Determine the (X, Y) coordinate at the center of the cell enclosing the given text.  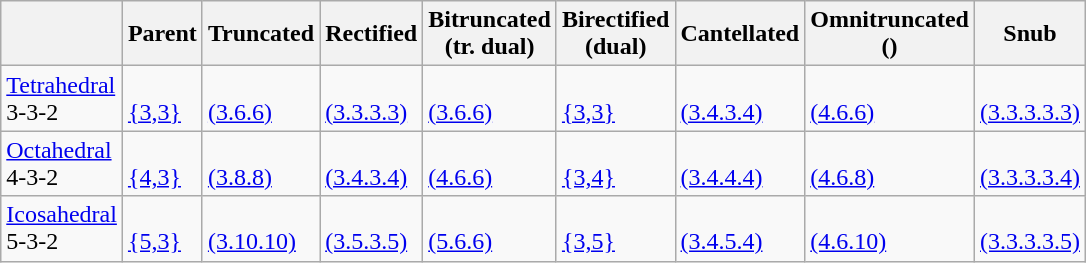
(3.3.3.3.3) (1030, 98)
(5.6.6) (490, 228)
Octahedral4-3-2 (62, 164)
(4.6.10) (890, 228)
Rectified (372, 34)
(3.4.4.4) (740, 164)
Snub (1030, 34)
(3.3.3.3) (372, 98)
(3.3.3.3.4) (1030, 164)
Bitruncated(tr. dual) (490, 34)
(3.5.3.5) (372, 228)
Birectified(dual) (616, 34)
{4,3} (162, 164)
Tetrahedral3-3-2 (62, 98)
(3.4.5.4) (740, 228)
{3,4} (616, 164)
Icosahedral5-3-2 (62, 228)
(3.10.10) (260, 228)
(4.6.8) (890, 164)
(3.8.8) (260, 164)
{5,3} (162, 228)
{3,5} (616, 228)
Omnitruncated() (890, 34)
Cantellated (740, 34)
(3.3.3.3.5) (1030, 228)
Truncated (260, 34)
Parent (162, 34)
